Search for the cell housing the specified text and yield its [x, y] center coordinate. 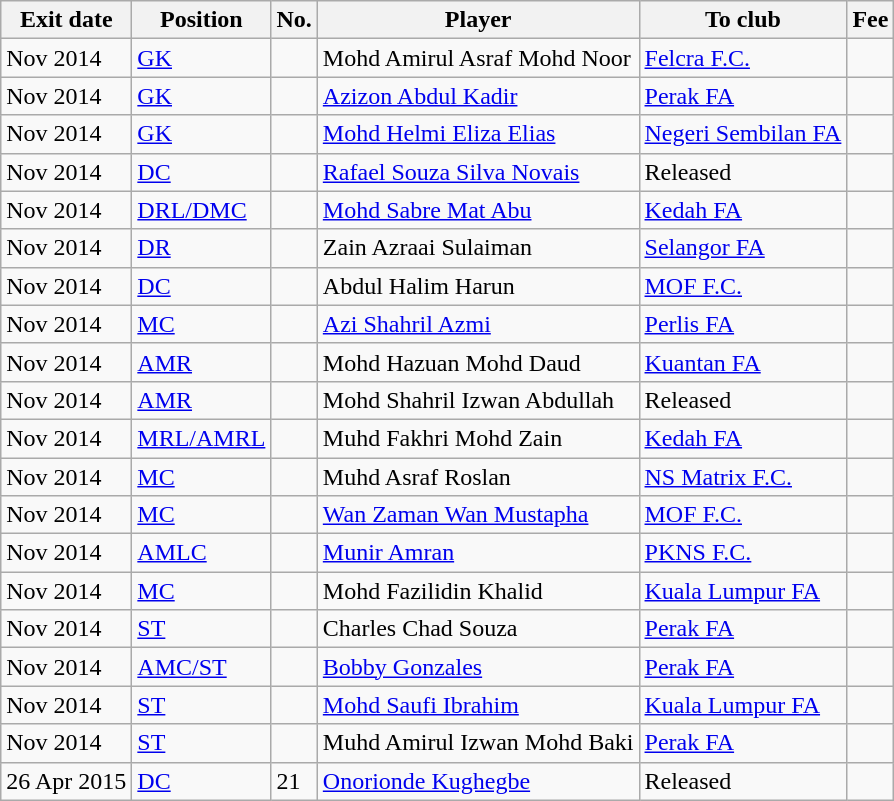
Kuantan FA [743, 362]
Mohd Shahril Izwan Abdullah [478, 400]
NS Matrix F.C. [743, 477]
Position [202, 20]
Bobby Gonzales [478, 667]
Rafael Souza Silva Novais [478, 172]
Muhd Asraf Roslan [478, 477]
Wan Zaman Wan Mustapha [478, 515]
26 Apr 2015 [66, 781]
Fee [870, 20]
Charles Chad Souza [478, 629]
Mohd Saufi Ibrahim [478, 705]
Player [478, 20]
Perlis FA [743, 324]
Muhd Amirul Izwan Mohd Baki [478, 743]
Azi Shahril Azmi [478, 324]
Mohd Helmi Eliza Elias [478, 134]
To club [743, 20]
AMC/ST [202, 667]
Zain Azraai Sulaiman [478, 248]
No. [294, 20]
Azizon Abdul Kadir [478, 96]
21 [294, 781]
Muhd Fakhri Mohd Zain [478, 438]
Mohd Sabre Mat Abu [478, 210]
AMLC [202, 553]
DRL/DMC [202, 210]
Exit date [66, 20]
Selangor FA [743, 248]
DR [202, 248]
Mohd Amirul Asraf Mohd Noor [478, 58]
Negeri Sembilan FA [743, 134]
PKNS F.C. [743, 553]
Abdul Halim Harun [478, 286]
Onorionde Kughegbe [478, 781]
Mohd Fazilidin Khalid [478, 591]
Munir Amran [478, 553]
MRL/AMRL [202, 438]
Felcra F.C. [743, 58]
Mohd Hazuan Mohd Daud [478, 362]
